Provide the [x, y] coordinate of the cell's center where the given text is located.  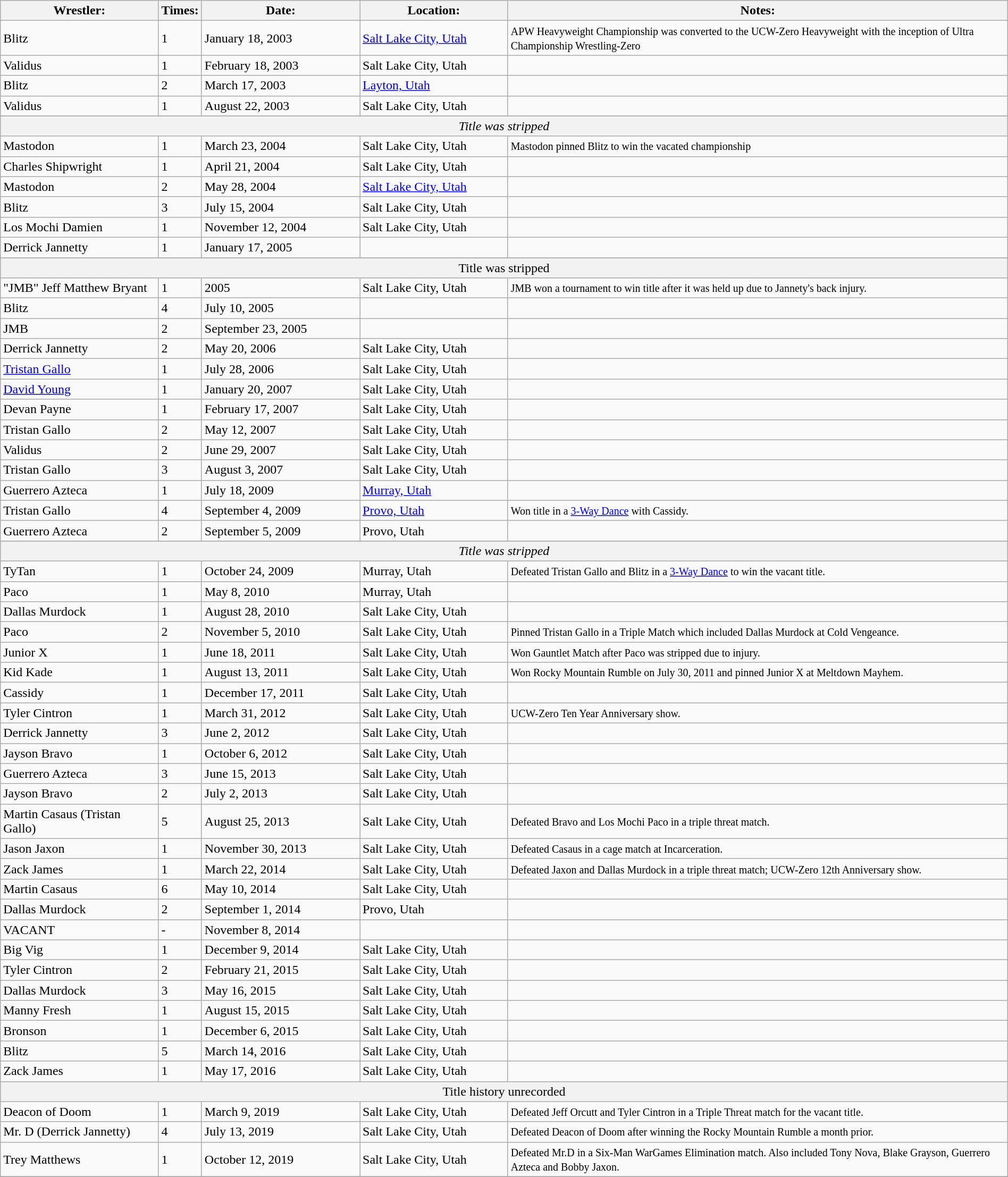
Defeated Bravo and Los Mochi Paco in a triple threat match. [758, 821]
June 18, 2011 [281, 652]
Bronson [80, 1031]
January 17, 2005 [281, 247]
May 28, 2004 [281, 187]
VACANT [80, 930]
Jason Jaxon [80, 848]
August 22, 2003 [281, 106]
November 12, 2004 [281, 227]
Big Vig [80, 950]
August 28, 2010 [281, 612]
2005 [281, 288]
December 6, 2015 [281, 1031]
Manny Fresh [80, 1011]
Devan Payne [80, 409]
Martin Casaus (Tristan Gallo) [80, 821]
Title history unrecorded [504, 1091]
Defeated Jaxon and Dallas Murdock in a triple threat match; UCW-Zero 12th Anniversary show. [758, 869]
Date: [281, 11]
May 17, 2016 [281, 1071]
September 4, 2009 [281, 510]
Junior X [80, 652]
Times: [180, 11]
Pinned Tristan Gallo in a Triple Match which included Dallas Murdock at Cold Vengeance. [758, 632]
Won Gauntlet Match after Paco was stripped due to injury. [758, 652]
August 13, 2011 [281, 672]
February 17, 2007 [281, 409]
Cassidy [80, 693]
Defeated Deacon of Doom after winning the Rocky Mountain Rumble a month prior. [758, 1132]
Defeated Casaus in a cage match at Incarceration. [758, 848]
July 18, 2009 [281, 490]
January 20, 2007 [281, 389]
JMB [80, 329]
August 3, 2007 [281, 470]
- [180, 930]
March 22, 2014 [281, 869]
Los Mochi Damien [80, 227]
October 12, 2019 [281, 1159]
May 20, 2006 [281, 349]
September 23, 2005 [281, 329]
February 18, 2003 [281, 65]
November 5, 2010 [281, 632]
October 6, 2012 [281, 753]
Deacon of Doom [80, 1112]
"JMB" Jeff Matthew Bryant [80, 288]
July 15, 2004 [281, 207]
June 15, 2013 [281, 774]
Layton, Utah [434, 86]
July 28, 2006 [281, 369]
UCW-Zero Ten Year Anniversary show. [758, 713]
September 1, 2014 [281, 909]
Notes: [758, 11]
Wrestler: [80, 11]
December 17, 2011 [281, 693]
April 21, 2004 [281, 166]
March 9, 2019 [281, 1112]
Trey Matthews [80, 1159]
Mr. D (Derrick Jannetty) [80, 1132]
Defeated Mr.D in a Six-Man WarGames Elimination match. Also included Tony Nova, Blake Grayson, Guerrero Azteca and Bobby Jaxon. [758, 1159]
May 12, 2007 [281, 430]
March 23, 2004 [281, 146]
September 5, 2009 [281, 531]
July 13, 2019 [281, 1132]
May 8, 2010 [281, 592]
June 2, 2012 [281, 733]
Defeated Jeff Orcutt and Tyler Cintron in a Triple Threat match for the vacant title. [758, 1112]
July 2, 2013 [281, 794]
August 15, 2015 [281, 1011]
Martin Casaus [80, 889]
Charles Shipwright [80, 166]
Mastodon pinned Blitz to win the vacated championship [758, 146]
March 31, 2012 [281, 713]
May 10, 2014 [281, 889]
David Young [80, 389]
October 24, 2009 [281, 571]
Won title in a 3-Way Dance with Cassidy. [758, 510]
December 9, 2014 [281, 950]
Kid Kade [80, 672]
APW Heavyweight Championship was converted to the UCW-Zero Heavyweight with the inception of Ultra Championship Wrestling-Zero [758, 38]
March 14, 2016 [281, 1051]
JMB won a tournament to win title after it was held up due to Jannety's back injury. [758, 288]
November 8, 2014 [281, 930]
Defeated Tristan Gallo and Blitz in a 3-Way Dance to win the vacant title. [758, 571]
TyTan [80, 571]
March 17, 2003 [281, 86]
May 16, 2015 [281, 990]
August 25, 2013 [281, 821]
January 18, 2003 [281, 38]
November 30, 2013 [281, 848]
June 29, 2007 [281, 450]
6 [180, 889]
Location: [434, 11]
Won Rocky Mountain Rumble on July 30, 2011 and pinned Junior X at Meltdown Mayhem. [758, 672]
July 10, 2005 [281, 308]
February 21, 2015 [281, 970]
